Return the (x, y) coordinate for the center point of the cell that contains the specified text.  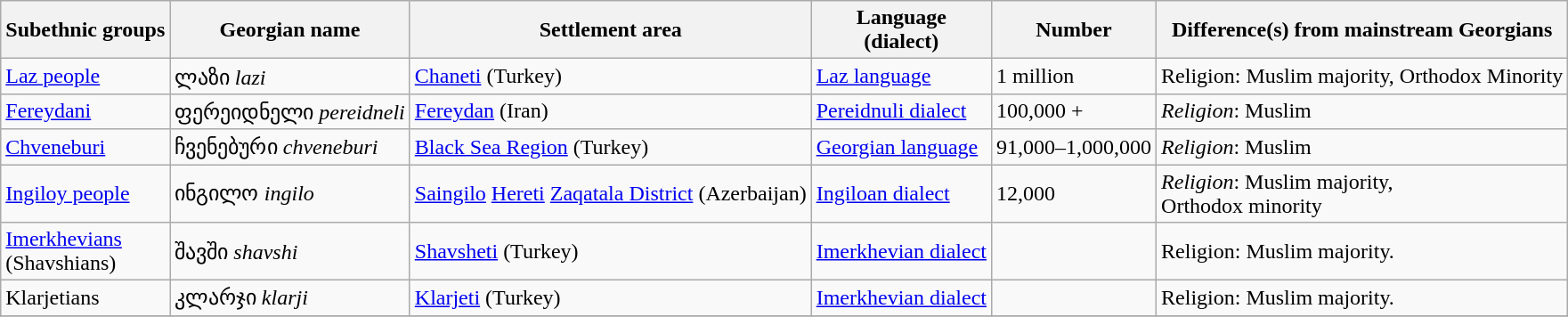
Laz people (85, 77)
91,000–1,000,000 (1074, 147)
Laz language (901, 77)
Language (dialect) (901, 30)
Ingiloan dialect (901, 192)
Chveneburi (85, 147)
ლაზი lazi (290, 77)
Difference(s) from mainstream Georgians (1362, 30)
Fereydani (85, 111)
12,000 (1074, 192)
შავში shavshi (290, 251)
1 million (1074, 77)
Settlement area (611, 30)
Number (1074, 30)
Klarjeti (Turkey) (611, 298)
კლარჯი klarji (290, 298)
ჩვენებური chveneburi (290, 147)
ფერეიდნელი pereidneli (290, 111)
Georgian language (901, 147)
Fereydan (Iran) (611, 111)
Imerkhevians(Shavshians) (85, 251)
Religion: Muslim majority,Orthodox minority (1362, 192)
Religion: Muslim majority, Orthodox Minority (1362, 77)
Saingilo Hereti Zaqatala District (Azerbaijan) (611, 192)
ინგილო ingilo (290, 192)
Black Sea Region (Turkey) (611, 147)
Subethnic groups (85, 30)
Ingiloy people (85, 192)
Pereidnuli dialect (901, 111)
Klarjetians (85, 298)
Georgian name (290, 30)
Shavsheti (Turkey) (611, 251)
100,000 + (1074, 111)
Chaneti (Turkey) (611, 77)
